From the cell containing the given text, extract its center point as (X, Y) coordinate. 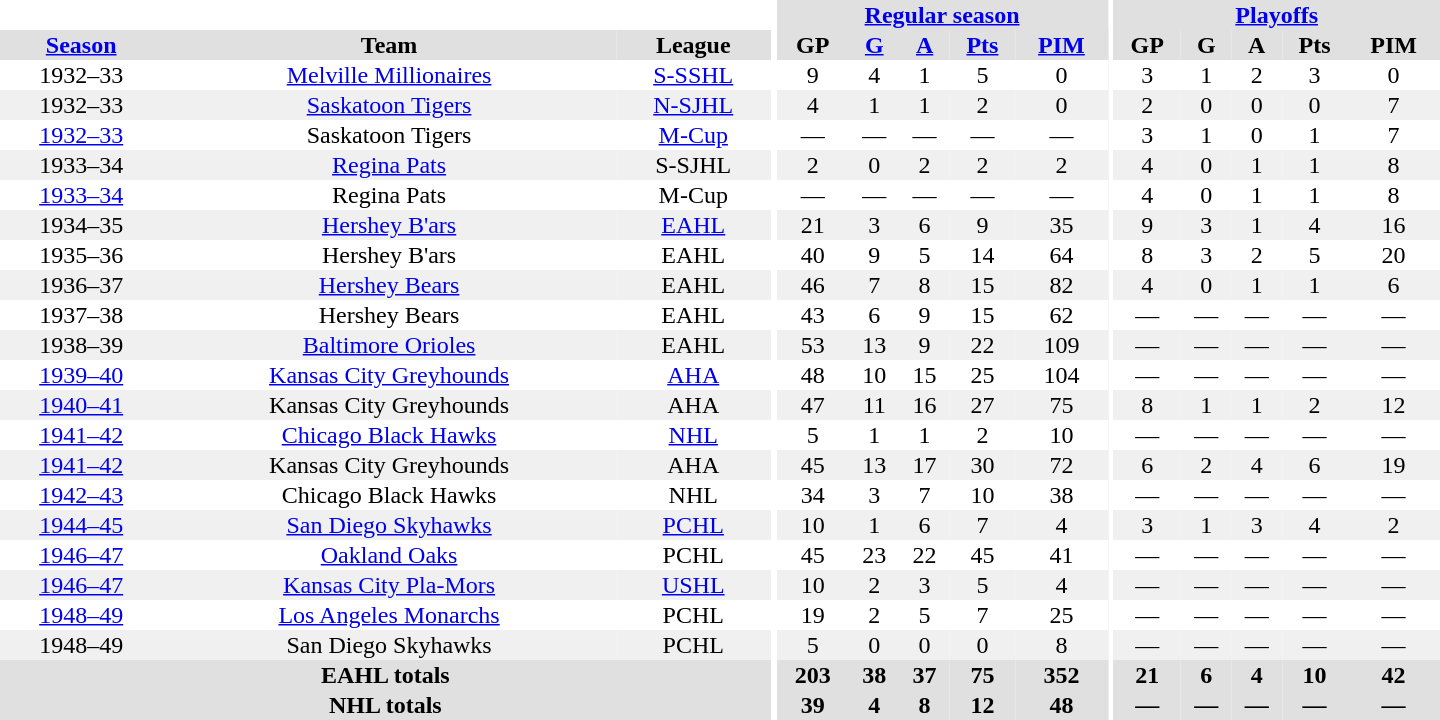
1938–39 (81, 345)
203 (812, 675)
72 (1062, 465)
Los Angeles Monarchs (388, 615)
14 (982, 255)
Playoffs (1276, 15)
N-SJHL (694, 105)
43 (812, 315)
40 (812, 255)
S-SSHL (694, 75)
46 (812, 285)
34 (812, 495)
30 (982, 465)
27 (982, 405)
S-SJHL (694, 165)
109 (1062, 345)
11 (874, 405)
42 (1394, 675)
USHL (694, 585)
104 (1062, 375)
64 (1062, 255)
1934–35 (81, 225)
1937–38 (81, 315)
35 (1062, 225)
62 (1062, 315)
Oakland Oaks (388, 555)
1935–36 (81, 255)
Team (388, 45)
Melville Millionaires (388, 75)
NHL totals (386, 705)
1940–41 (81, 405)
Kansas City Pla-Mors (388, 585)
1936–37 (81, 285)
41 (1062, 555)
League (694, 45)
17 (924, 465)
Season (81, 45)
23 (874, 555)
Regular season (942, 15)
352 (1062, 675)
1944–45 (81, 525)
1939–40 (81, 375)
82 (1062, 285)
20 (1394, 255)
39 (812, 705)
37 (924, 675)
47 (812, 405)
Baltimore Orioles (388, 345)
53 (812, 345)
1942–43 (81, 495)
EAHL totals (386, 675)
